Identify which cell holds the provided text, then report its (X, Y) central coordinate. 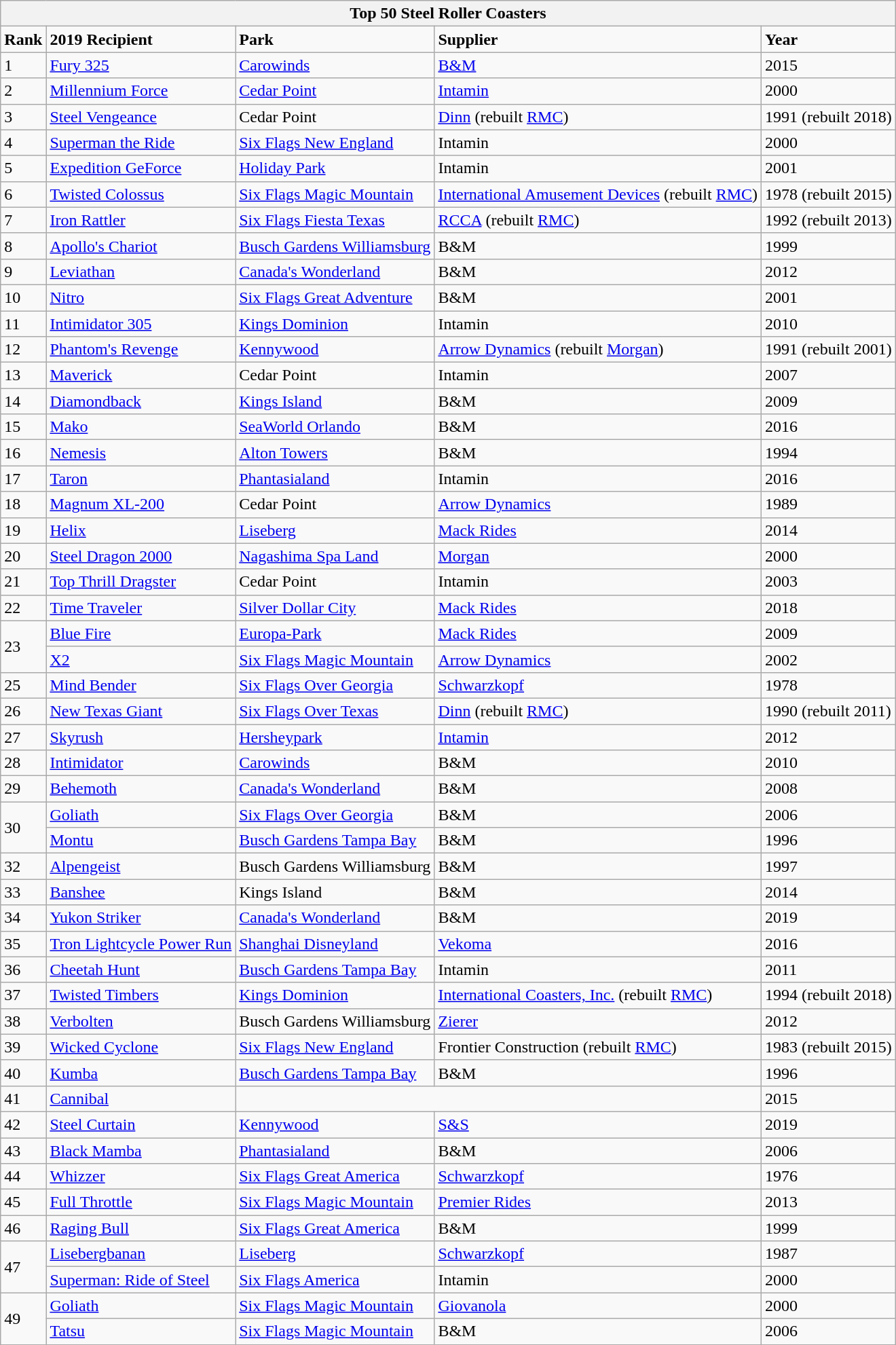
1990 (rebuilt 2011) (829, 711)
Diamondback (141, 401)
12 (23, 350)
Helix (141, 530)
20 (23, 556)
26 (23, 711)
4 (23, 143)
Full Throttle (141, 1202)
46 (23, 1228)
1978 (829, 685)
1976 (829, 1177)
1987 (829, 1254)
Twisted Colossus (141, 194)
22 (23, 608)
Twisted Timbers (141, 995)
Steel Curtain (141, 1124)
Taron (141, 479)
23 (23, 646)
1994 (829, 453)
Behemoth (141, 789)
30 (23, 828)
Supplier (598, 39)
35 (23, 944)
16 (23, 453)
Verbolten (141, 1021)
RCCA (rebuilt RMC) (598, 220)
34 (23, 918)
Steel Dragon 2000 (141, 556)
Time Traveler (141, 608)
Apollo's Chariot (141, 246)
Magnum XL-200 (141, 504)
Maverick (141, 375)
Top 50 Steel Roller Coasters (448, 14)
43 (23, 1151)
Black Mamba (141, 1151)
38 (23, 1021)
Skyrush (141, 737)
Iron Rattler (141, 220)
Shanghai Disneyland (335, 944)
8 (23, 246)
Nagashima Spa Land (335, 556)
2013 (829, 1202)
1978 (rebuilt 2015) (829, 194)
Holiday Park (335, 168)
39 (23, 1047)
2 (23, 91)
Yukon Striker (141, 918)
25 (23, 685)
37 (23, 995)
Wicked Cyclone (141, 1047)
14 (23, 401)
1992 (rebuilt 2013) (829, 220)
Nemesis (141, 453)
11 (23, 324)
40 (23, 1073)
19 (23, 530)
2008 (829, 789)
Six Flags Over Texas (335, 711)
Expedition GeForce (141, 168)
Fury 325 (141, 65)
27 (23, 737)
SeaWorld Orlando (335, 427)
Arrow Dynamics (rebuilt Morgan) (598, 350)
Cheetah Hunt (141, 970)
Frontier Construction (rebuilt RMC) (598, 1047)
29 (23, 789)
9 (23, 272)
3 (23, 117)
45 (23, 1202)
42 (23, 1124)
Steel Vengeance (141, 117)
Superman the Ride (141, 143)
Zierer (598, 1021)
Phantom's Revenge (141, 350)
1991 (rebuilt 2018) (829, 117)
49 (23, 1319)
Tatsu (141, 1331)
33 (23, 892)
32 (23, 866)
Year (829, 39)
18 (23, 504)
17 (23, 479)
Six Flags Great Adventure (335, 297)
2019 Recipient (141, 39)
Mako (141, 427)
Nitro (141, 297)
Raging Bull (141, 1228)
Superman: Ride of Steel (141, 1280)
Leviathan (141, 272)
Hersheypark (335, 737)
7 (23, 220)
International Coasters, Inc. (rebuilt RMC) (598, 995)
10 (23, 297)
Kumba (141, 1073)
Intimidator (141, 763)
Blue Fire (141, 633)
21 (23, 582)
Six Flags America (335, 1280)
15 (23, 427)
Premier Rides (598, 1202)
Park (335, 39)
Whizzer (141, 1177)
2007 (829, 375)
2002 (829, 659)
2018 (829, 608)
1994 (rebuilt 2018) (829, 995)
1991 (rebuilt 2001) (829, 350)
1997 (829, 866)
1983 (rebuilt 2015) (829, 1047)
Morgan (598, 556)
Montu (141, 841)
36 (23, 970)
Millennium Force (141, 91)
44 (23, 1177)
6 (23, 194)
Tron Lightcycle Power Run (141, 944)
2003 (829, 582)
28 (23, 763)
Lisebergbanan (141, 1254)
5 (23, 168)
47 (23, 1267)
Cannibal (141, 1099)
Silver Dollar City (335, 608)
Alpengeist (141, 866)
Banshee (141, 892)
Top Thrill Dragster (141, 582)
Six Flags Fiesta Texas (335, 220)
Vekoma (598, 944)
Giovanola (598, 1306)
13 (23, 375)
International Amusement Devices (rebuilt RMC) (598, 194)
1 (23, 65)
Alton Towers (335, 453)
Europa-Park (335, 633)
Intimidator 305 (141, 324)
1989 (829, 504)
S&S (598, 1124)
41 (23, 1099)
New Texas Giant (141, 711)
Rank (23, 39)
Mind Bender (141, 685)
X2 (141, 659)
2011 (829, 970)
